Scan for the cell matching the given text and deliver its (x, y) coordinate at center. 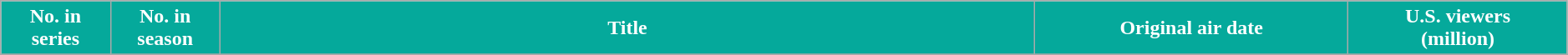
No. inseries (55, 28)
No. inseason (165, 28)
Original air date (1191, 28)
U.S. viewers(million) (1459, 28)
Title (627, 28)
